Search for the cell housing the specified text and yield its (X, Y) center coordinate. 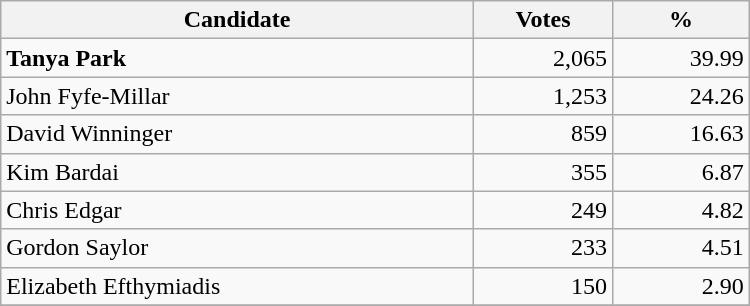
Elizabeth Efthymiadis (238, 286)
David Winninger (238, 134)
355 (542, 172)
Tanya Park (238, 58)
859 (542, 134)
249 (542, 210)
233 (542, 248)
150 (542, 286)
1,253 (542, 96)
John Fyfe-Millar (238, 96)
16.63 (682, 134)
6.87 (682, 172)
24.26 (682, 96)
Kim Bardai (238, 172)
4.82 (682, 210)
Votes (542, 20)
% (682, 20)
2.90 (682, 286)
4.51 (682, 248)
39.99 (682, 58)
Candidate (238, 20)
Gordon Saylor (238, 248)
Chris Edgar (238, 210)
2,065 (542, 58)
